Scan for the cell matching the given text and deliver its [X, Y] coordinate at center. 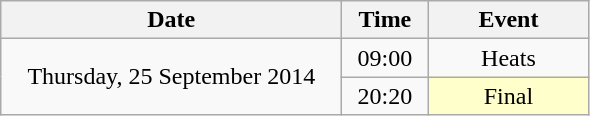
20:20 [385, 96]
Heats [508, 58]
Date [172, 20]
Thursday, 25 September 2014 [172, 77]
Final [508, 96]
Event [508, 20]
Time [385, 20]
09:00 [385, 58]
